From the cell containing the given text, extract its center point as [X, Y] coordinate. 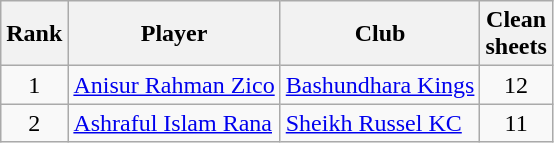
Sheikh Russel KC [380, 123]
12 [516, 85]
11 [516, 123]
Rank [34, 34]
Cleansheets [516, 34]
Club [380, 34]
Player [174, 34]
1 [34, 85]
Ashraful Islam Rana [174, 123]
2 [34, 123]
Anisur Rahman Zico [174, 85]
Bashundhara Kings [380, 85]
